Detect which cell encompasses the target text, then output its (x, y) center coordinate. 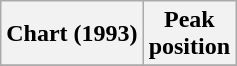
Peakposition (189, 34)
Chart (1993) (72, 34)
